Locate the cell with the specified text and output its [x, y] center coordinate. 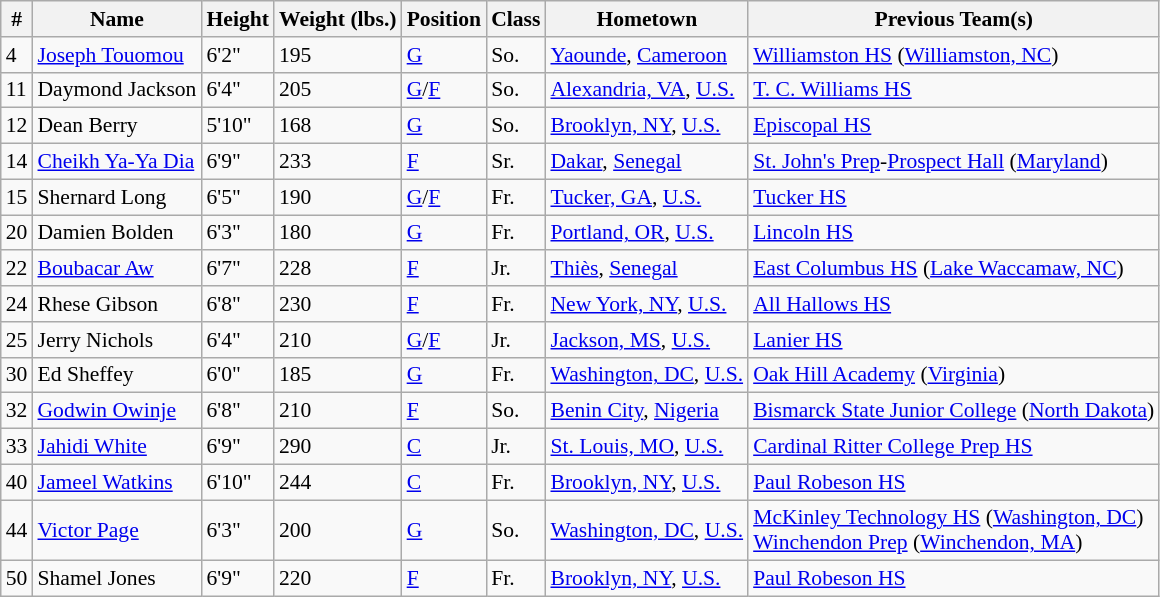
Boubacar Aw [116, 269]
40 [17, 482]
Jahidi White [116, 447]
244 [338, 482]
Weight (lbs.) [338, 19]
Ed Sheffey [116, 375]
6'0" [237, 375]
Jameel Watkins [116, 482]
McKinley Technology HS (Washington, DC)Winchendon Prep (Winchendon, MA) [954, 530]
44 [17, 530]
11 [17, 90]
228 [338, 269]
24 [17, 304]
Tucker HS [954, 197]
New York, NY, U.S. [646, 304]
St. John's Prep-Prospect Hall (Maryland) [954, 162]
Shamel Jones [116, 579]
Damien Bolden [116, 233]
290 [338, 447]
Alexandria, VA, U.S. [646, 90]
Jerry Nichols [116, 340]
180 [338, 233]
Godwin Owinje [116, 411]
Dean Berry [116, 126]
190 [338, 197]
195 [338, 55]
Benin City, Nigeria [646, 411]
Height [237, 19]
Hometown [646, 19]
200 [338, 530]
230 [338, 304]
Portland, OR, U.S. [646, 233]
Name [116, 19]
6'2" [237, 55]
Previous Team(s) [954, 19]
33 [17, 447]
Lincoln HS [954, 233]
Jackson, MS, U.S. [646, 340]
Lanier HS [954, 340]
6'10" [237, 482]
22 [17, 269]
East Columbus HS (Lake Waccamaw, NC) [954, 269]
Shernard Long [116, 197]
Joseph Touomou [116, 55]
Class [516, 19]
# [17, 19]
25 [17, 340]
6'7" [237, 269]
6'5" [237, 197]
Cardinal Ritter College Prep HS [954, 447]
Thiès, Senegal [646, 269]
205 [338, 90]
Episcopal HS [954, 126]
12 [17, 126]
Williamston HS (Williamston, NC) [954, 55]
Oak Hill Academy (Virginia) [954, 375]
Rhese Gibson [116, 304]
32 [17, 411]
20 [17, 233]
All Hallows HS [954, 304]
233 [338, 162]
30 [17, 375]
Tucker, GA, U.S. [646, 197]
Position [444, 19]
50 [17, 579]
220 [338, 579]
Victor Page [116, 530]
4 [17, 55]
Sr. [516, 162]
T. C. Williams HS [954, 90]
185 [338, 375]
5'10" [237, 126]
15 [17, 197]
Dakar, Senegal [646, 162]
St. Louis, MO, U.S. [646, 447]
Daymond Jackson [116, 90]
Bismarck State Junior College (North Dakota) [954, 411]
Yaounde, Cameroon [646, 55]
Cheikh Ya-Ya Dia [116, 162]
14 [17, 162]
168 [338, 126]
